From the cell containing the given text, extract its center point as (X, Y) coordinate. 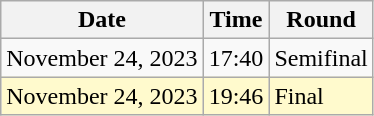
Final (321, 96)
Time (236, 20)
Round (321, 20)
Semifinal (321, 58)
Date (102, 20)
19:46 (236, 96)
17:40 (236, 58)
